Search for the cell housing the specified text and yield its [x, y] center coordinate. 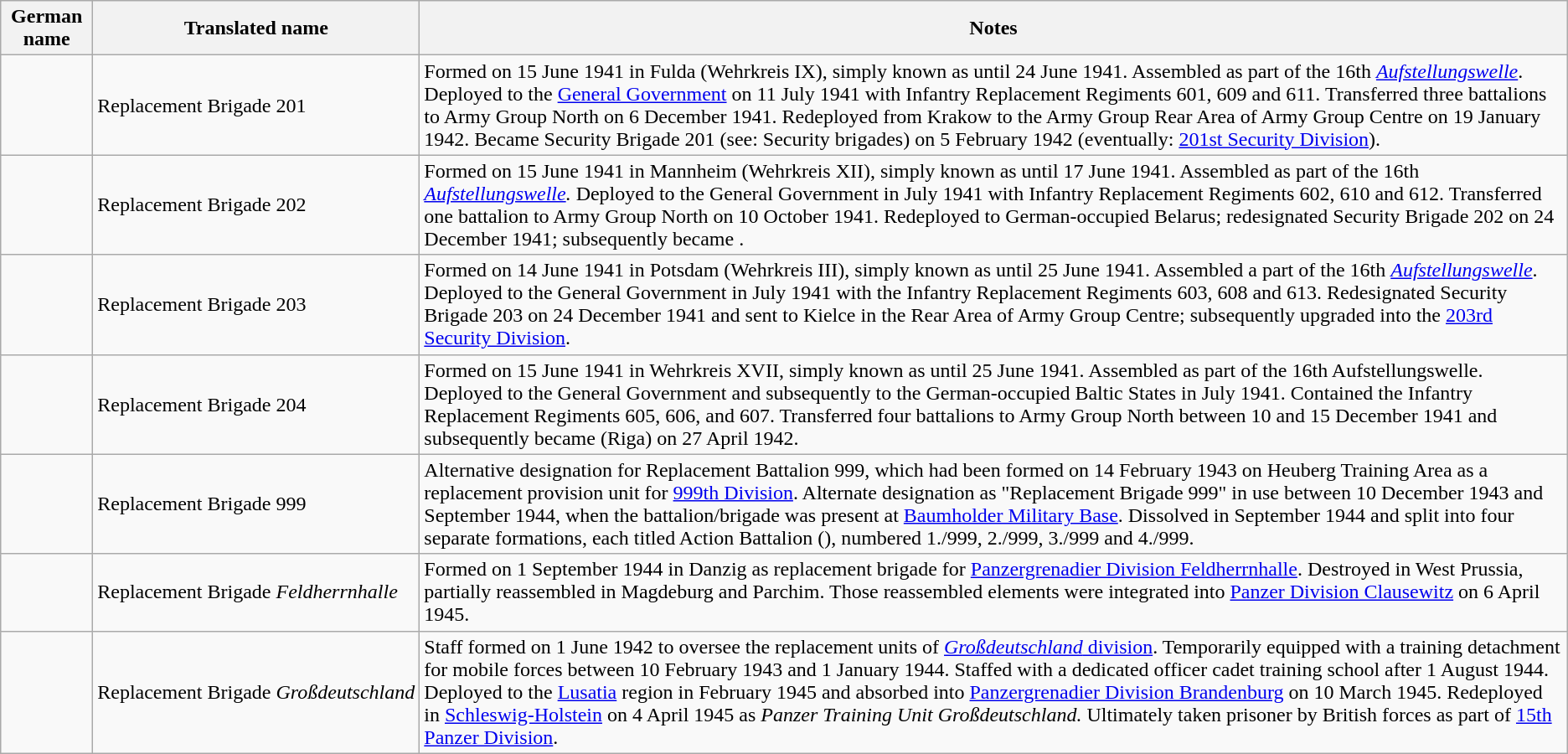
Replacement Brigade Feldherrnhalle [256, 592]
Translated name [256, 28]
Replacement Brigade 203 [256, 305]
Replacement Brigade Großdeutschland [256, 692]
Replacement Brigade 201 [256, 106]
Notes [993, 28]
German name [47, 28]
Replacement Brigade 204 [256, 404]
Replacement Brigade 999 [256, 504]
Replacement Brigade 202 [256, 204]
